Output the (x, y) coordinate of the center of the cell containing the given text.  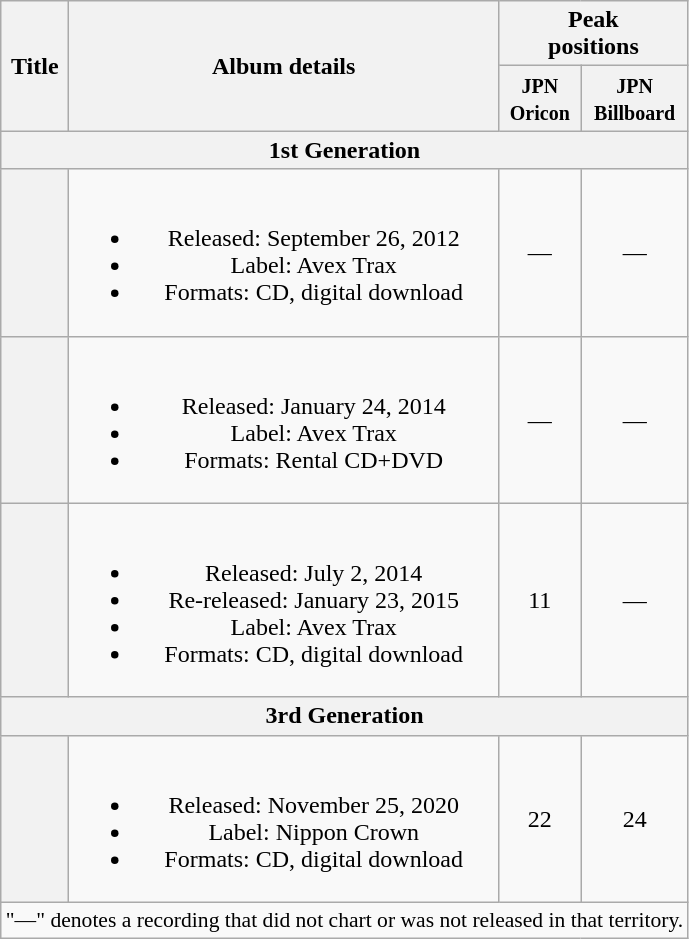
Released: July 2, 2014Re-released: January 23, 2015Label: Avex TraxFormats: CD, digital download (284, 600)
"—" denotes a recording that did not chart or was not released in that territory. (345, 920)
Released: January 24, 2014Label: Avex TraxFormats: Rental CD+DVD (284, 420)
11 (540, 600)
JPNOricon (540, 98)
JPNBillboard (634, 98)
Released: September 26, 2012Label: Avex TraxFormats: CD, digital download (284, 252)
24 (634, 818)
1st Generation (345, 150)
Released: November 25, 2020Label: Nippon CrownFormats: CD, digital download (284, 818)
Title (35, 66)
Album details (284, 66)
Peakpositions (594, 34)
3rd Generation (345, 716)
22 (540, 818)
